Return the (X, Y) coordinate for the center point of the cell that contains the specified text.  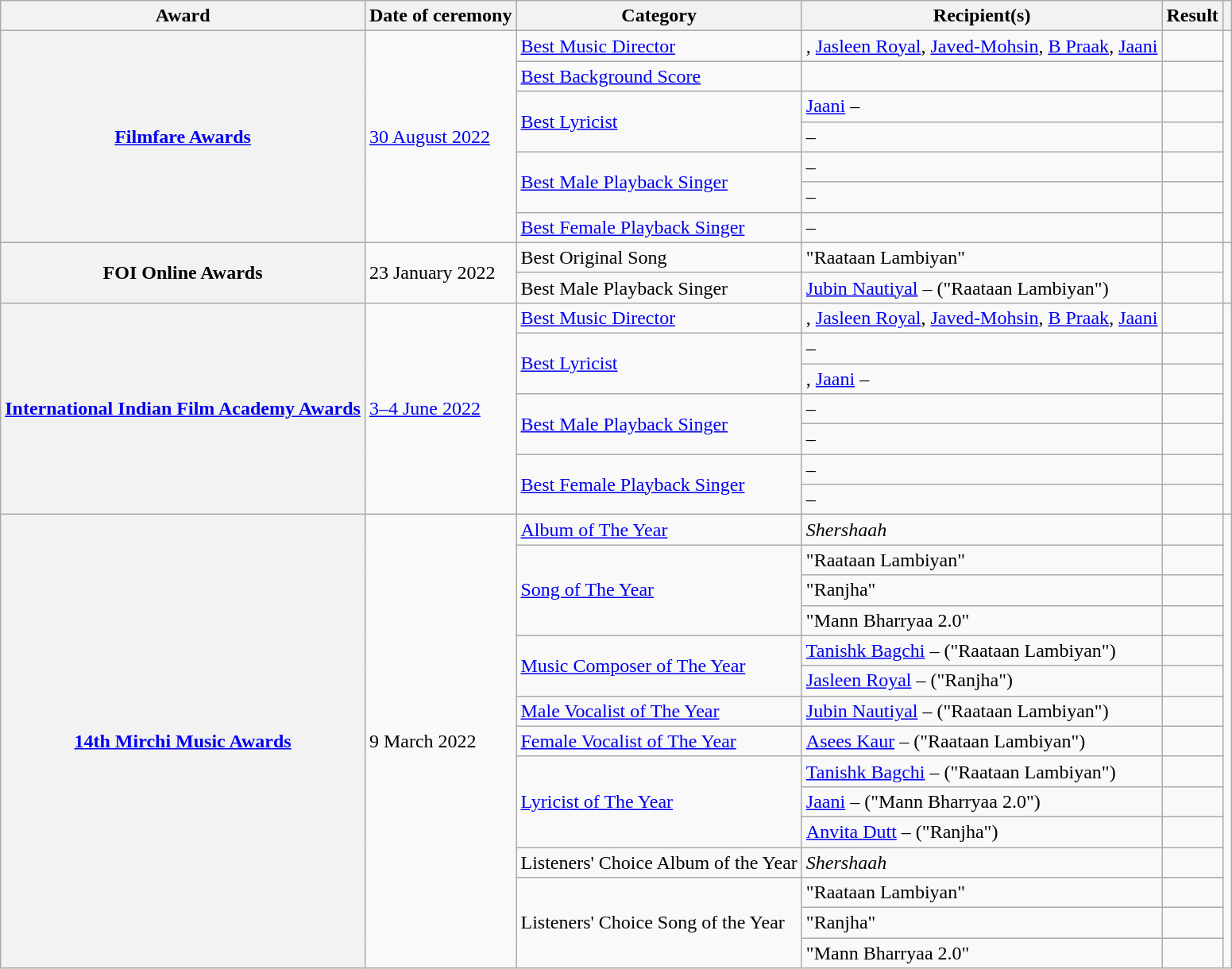
Jaani – ("Mann Bharryaa 2.0") (982, 801)
14th Mirchi Music Awards (183, 742)
Album of The Year (659, 530)
Category (659, 16)
Female Vocalist of The Year (659, 741)
Jaani – (982, 106)
Song of The Year (659, 590)
Male Vocalist of The Year (659, 711)
, Jaani – (982, 379)
Music Composer of The Year (659, 666)
Best Original Song (659, 257)
Listeners' Choice Song of the Year (659, 923)
9 March 2022 (440, 742)
Award (183, 16)
International Indian Film Academy Awards (183, 408)
Lyricist of The Year (659, 801)
Anvita Dutt – ("Ranjha") (982, 832)
Best Background Score (659, 76)
FOI Online Awards (183, 272)
Date of ceremony (440, 16)
Asees Kaur – ("Raataan Lambiyan") (982, 741)
Filmfare Awards (183, 137)
23 January 2022 (440, 272)
30 August 2022 (440, 137)
Recipient(s) (982, 16)
Result (1192, 16)
Listeners' Choice Album of the Year (659, 862)
Jasleen Royal – ("Ranjha") (982, 681)
3–4 June 2022 (440, 408)
